Return the (X, Y) coordinate for the center point of the cell that contains the specified text.  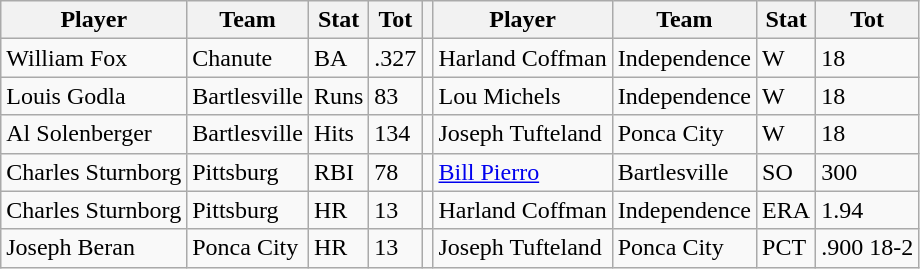
Joseph Beran (94, 248)
Al Solenberger (94, 134)
Chanute (248, 58)
83 (396, 96)
1.94 (868, 210)
Lou Michels (522, 96)
Louis Godla (94, 96)
PCT (786, 248)
.327 (396, 58)
BA (338, 58)
134 (396, 134)
Runs (338, 96)
ERA (786, 210)
SO (786, 172)
Hits (338, 134)
.900 18-2 (868, 248)
78 (396, 172)
RBI (338, 172)
William Fox (94, 58)
300 (868, 172)
Bill Pierro (522, 172)
